Scan for the cell matching the given text and deliver its (x, y) coordinate at center. 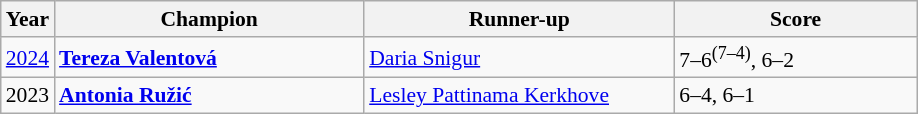
Runner-up (519, 19)
6–4, 6–1 (796, 96)
Lesley Pattinama Kerkhove (519, 96)
Score (796, 19)
Champion (209, 19)
Antonia Ružić (209, 96)
2024 (28, 58)
Daria Snigur (519, 58)
Year (28, 19)
2023 (28, 96)
7–6(7–4), 6–2 (796, 58)
Tereza Valentová (209, 58)
